For the text-containing cell, return its midpoint in (x, y) coordinate format. 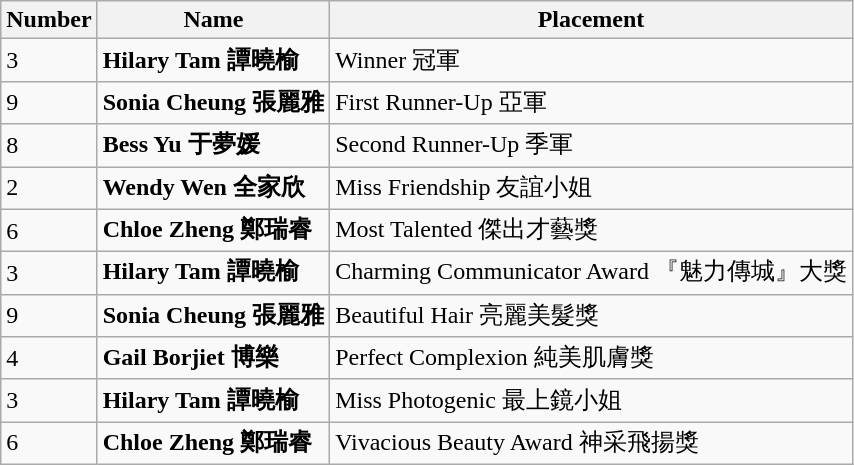
First Runner-Up 亞軍 (592, 102)
Number (49, 20)
2 (49, 188)
Miss Photogenic 最上鏡小姐 (592, 400)
Miss Friendship 友誼小姐 (592, 188)
8 (49, 146)
Gail Borjiet 博樂 (213, 358)
Winner 冠軍 (592, 60)
Beautiful Hair 亮麗美髮獎 (592, 316)
Placement (592, 20)
Name (213, 20)
Most Talented 傑出才藝獎 (592, 230)
Wendy Wen 全家欣 (213, 188)
Second Runner-Up 季軍 (592, 146)
Perfect Complexion 純美肌膚獎 (592, 358)
Charming Communicator Award 『魅力傳城』大獎 (592, 274)
Bess Yu 于夢媛 (213, 146)
4 (49, 358)
Vivacious Beauty Award 神采飛揚獎 (592, 444)
